Return the (x, y) coordinate for the center point of the cell that contains the specified text.  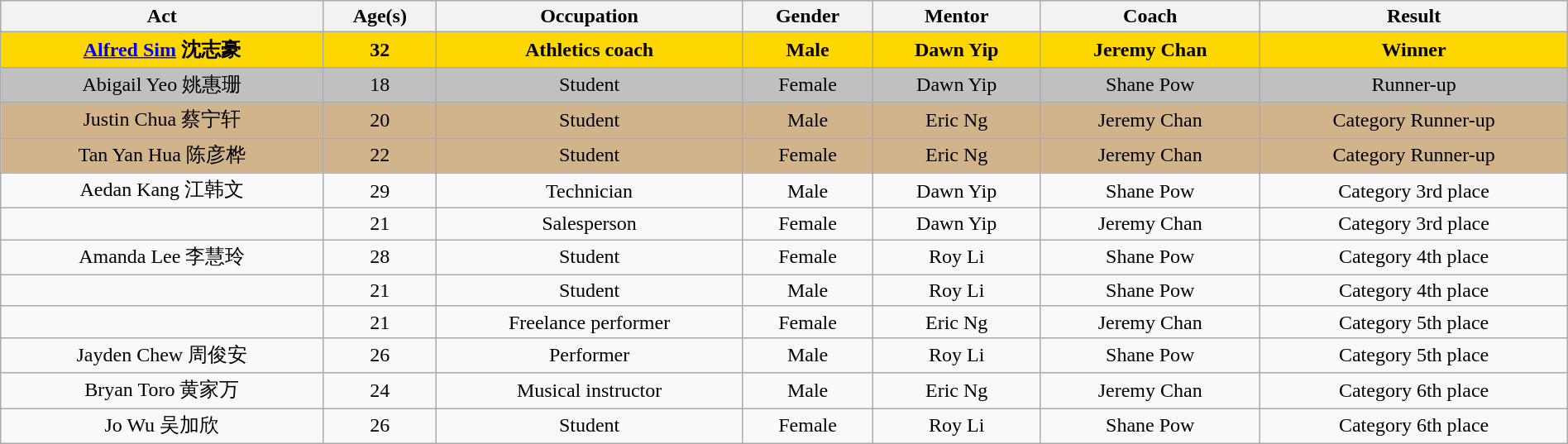
29 (380, 190)
Result (1414, 17)
Salesperson (590, 224)
Aedan Kang 江韩文 (162, 190)
Technician (590, 190)
Age(s) (380, 17)
Musical instructor (590, 390)
Gender (807, 17)
22 (380, 155)
Justin Chua 蔡宁轩 (162, 121)
24 (380, 390)
Athletics coach (590, 50)
Act (162, 17)
Runner-up (1414, 84)
20 (380, 121)
18 (380, 84)
Coach (1150, 17)
28 (380, 258)
Performer (590, 356)
Freelance performer (590, 322)
Winner (1414, 50)
Tan Yan Hua 陈彦桦 (162, 155)
Jo Wu 吴加欣 (162, 427)
Jayden Chew 周俊安 (162, 356)
Abigail Yeo 姚惠珊 (162, 84)
Bryan Toro 黄家万 (162, 390)
Mentor (957, 17)
Occupation (590, 17)
Alfred Sim 沈志豪 (162, 50)
32 (380, 50)
Amanda Lee 李慧玲 (162, 258)
